Detect which cell encompasses the target text, then output its (X, Y) center coordinate. 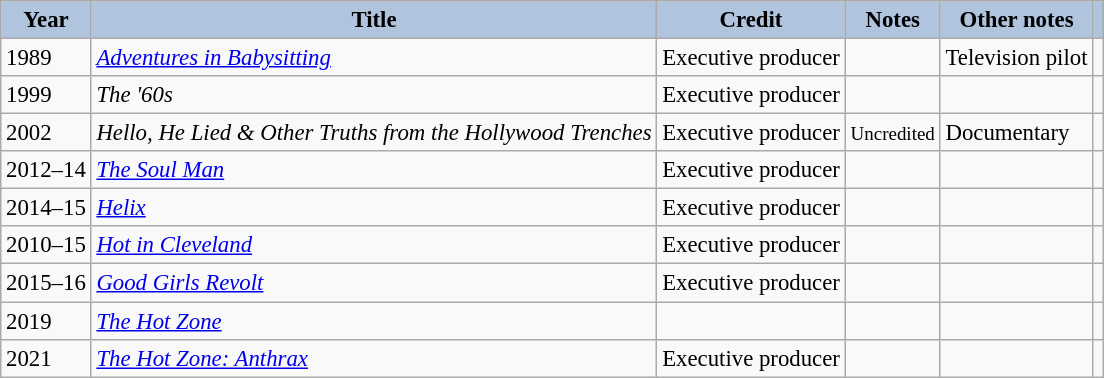
Credit (751, 20)
2002 (46, 133)
1999 (46, 95)
Television pilot (1016, 58)
The Soul Man (374, 170)
The Hot Zone: Anthrax (374, 358)
Helix (374, 208)
Documentary (1016, 133)
Hot in Cleveland (374, 245)
Title (374, 20)
Adventures in Babysitting (374, 58)
The Hot Zone (374, 321)
Uncredited (892, 133)
2010–15 (46, 245)
Good Girls Revolt (374, 283)
Hello, He Lied & Other Truths from the Hollywood Trenches (374, 133)
2015–16 (46, 283)
Year (46, 20)
The '60s (374, 95)
2021 (46, 358)
1989 (46, 58)
Notes (892, 20)
2014–15 (46, 208)
2019 (46, 321)
2012–14 (46, 170)
Other notes (1016, 20)
